Capture the cell that displays the provided text and extract its (x, y) central coordinate. 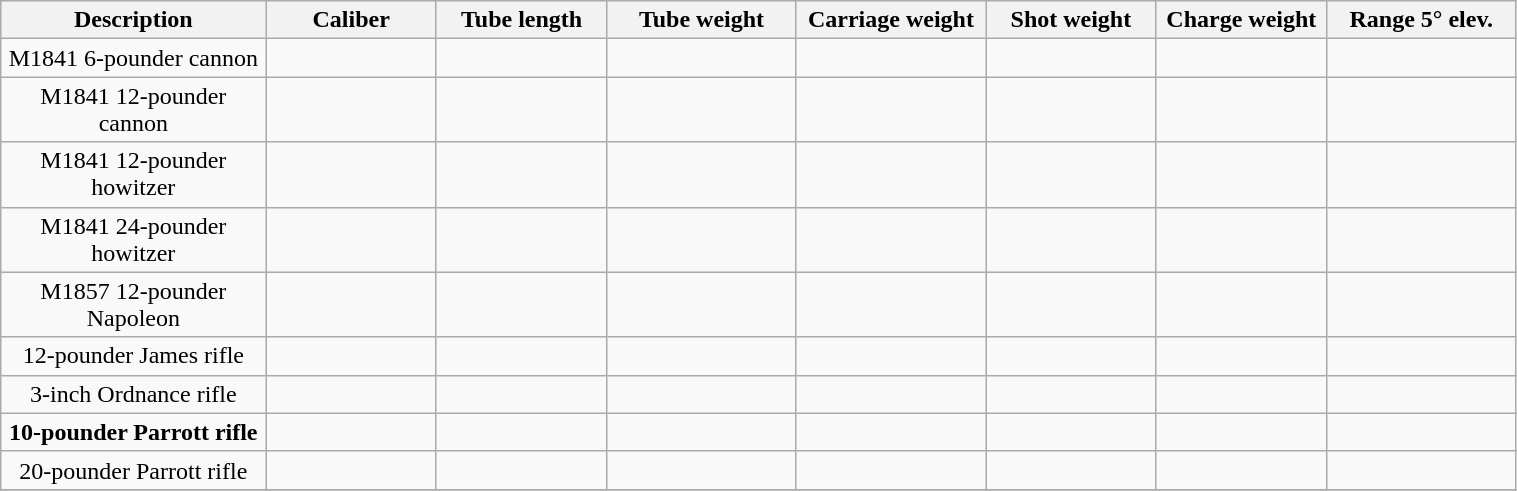
10-pounder Parrott rifle (134, 432)
M1857 12-pounder Napoleon (134, 304)
Charge weight (1241, 20)
Range 5° elev. (1422, 20)
M1841 6-pounder cannon (134, 58)
M1841 12-pounder howitzer (134, 174)
Caliber (351, 20)
M1841 24-pounder howitzer (134, 240)
Tube weight (702, 20)
20-pounder Parrott rifle (134, 470)
M1841 12-pounder cannon (134, 110)
Tube length (521, 20)
3-inch Ordnance rifle (134, 394)
Description (134, 20)
Carriage weight (890, 20)
12-pounder James rifle (134, 356)
Shot weight (1071, 20)
